From the cell containing the given text, extract its center point as [X, Y] coordinate. 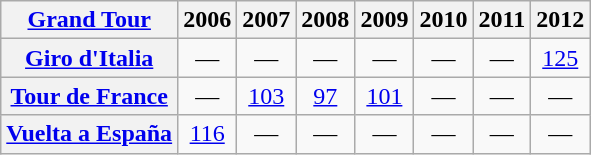
97 [326, 96]
2006 [208, 20]
Giro d'Italia [90, 58]
101 [384, 96]
Tour de France [90, 96]
116 [208, 134]
125 [560, 58]
Vuelta a España [90, 134]
2012 [560, 20]
2007 [266, 20]
2009 [384, 20]
103 [266, 96]
2010 [444, 20]
2011 [502, 20]
Grand Tour [90, 20]
2008 [326, 20]
